Identify which cell holds the provided text, then report its [x, y] central coordinate. 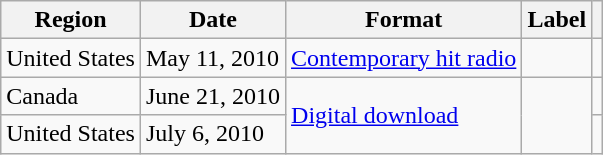
Label [557, 20]
Digital download [404, 115]
Canada [71, 96]
June 21, 2010 [212, 96]
Region [71, 20]
Date [212, 20]
Format [404, 20]
July 6, 2010 [212, 134]
Contemporary hit radio [404, 58]
May 11, 2010 [212, 58]
